Scan for the cell matching the given text and deliver its (X, Y) coordinate at center. 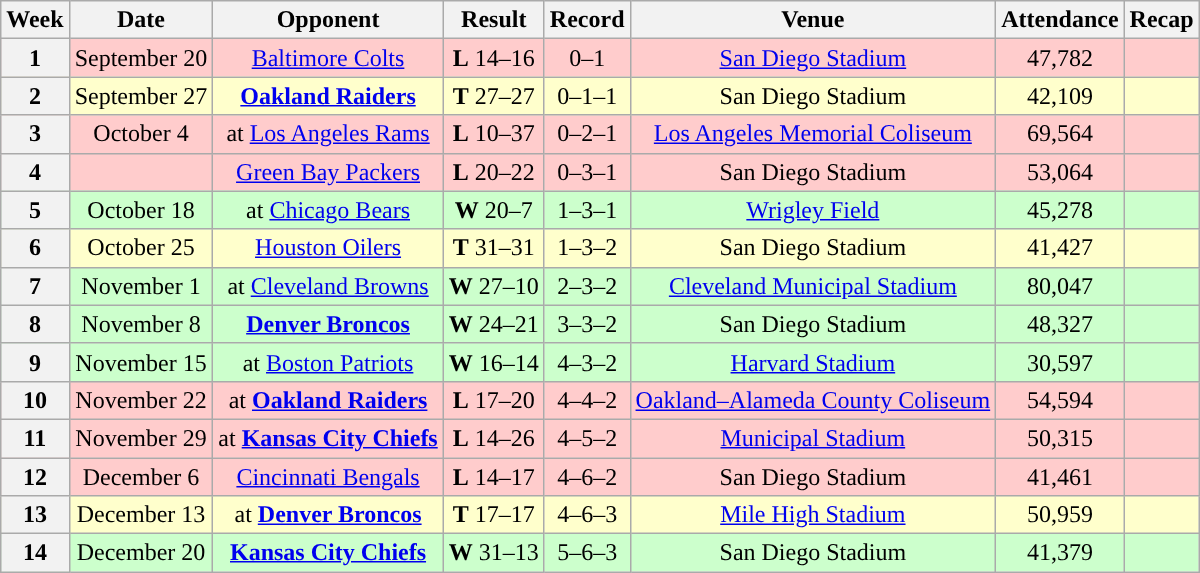
12 (35, 477)
at Kansas City Chiefs (328, 438)
December 6 (141, 477)
54,594 (1060, 400)
5–6–3 (587, 553)
1 (35, 58)
November 15 (141, 362)
Denver Broncos (328, 324)
at Chicago Bears (328, 210)
at Boston Patriots (328, 362)
0–3–1 (587, 172)
4–3–2 (587, 362)
8 (35, 324)
October 18 (141, 210)
Harvard Stadium (813, 362)
Cincinnati Bengals (328, 477)
L 14–17 (494, 477)
4 (35, 172)
November 29 (141, 438)
2–3–2 (587, 286)
L 17–20 (494, 400)
11 (35, 438)
Recap (1162, 20)
Kansas City Chiefs (328, 553)
at Los Angeles Rams (328, 134)
October 25 (141, 248)
14 (35, 553)
5 (35, 210)
Record (587, 20)
13 (35, 515)
Baltimore Colts (328, 58)
3 (35, 134)
September 27 (141, 96)
L 14–26 (494, 438)
50,315 (1060, 438)
Oakland Raiders (328, 96)
4–6–3 (587, 515)
48,327 (1060, 324)
W 27–10 (494, 286)
0–2–1 (587, 134)
T 31–31 (494, 248)
45,278 (1060, 210)
4–4–2 (587, 400)
4–6–2 (587, 477)
September 20 (141, 58)
7 (35, 286)
at Cleveland Browns (328, 286)
42,109 (1060, 96)
at Oakland Raiders (328, 400)
December 13 (141, 515)
0–1–1 (587, 96)
10 (35, 400)
47,782 (1060, 58)
at Denver Broncos (328, 515)
Houston Oilers (328, 248)
T 27–27 (494, 96)
1–3–2 (587, 248)
W 31–13 (494, 553)
Opponent (328, 20)
November 1 (141, 286)
November 8 (141, 324)
9 (35, 362)
L 20–22 (494, 172)
December 20 (141, 553)
2 (35, 96)
November 22 (141, 400)
Los Angeles Memorial Coliseum (813, 134)
Oakland–Alameda County Coliseum (813, 400)
L 14–16 (494, 58)
80,047 (1060, 286)
3–3–2 (587, 324)
Mile High Stadium (813, 515)
0–1 (587, 58)
Municipal Stadium (813, 438)
T 17–17 (494, 515)
W 24–21 (494, 324)
W 16–14 (494, 362)
4–5–2 (587, 438)
1–3–1 (587, 210)
W 20–7 (494, 210)
Venue (813, 20)
Date (141, 20)
Green Bay Packers (328, 172)
41,461 (1060, 477)
Wrigley Field (813, 210)
Week (35, 20)
41,427 (1060, 248)
50,959 (1060, 515)
6 (35, 248)
Result (494, 20)
53,064 (1060, 172)
Attendance (1060, 20)
Cleveland Municipal Stadium (813, 286)
41,379 (1060, 553)
30,597 (1060, 362)
69,564 (1060, 134)
October 4 (141, 134)
L 10–37 (494, 134)
